Return (X, Y) of the center of cell containing provided text 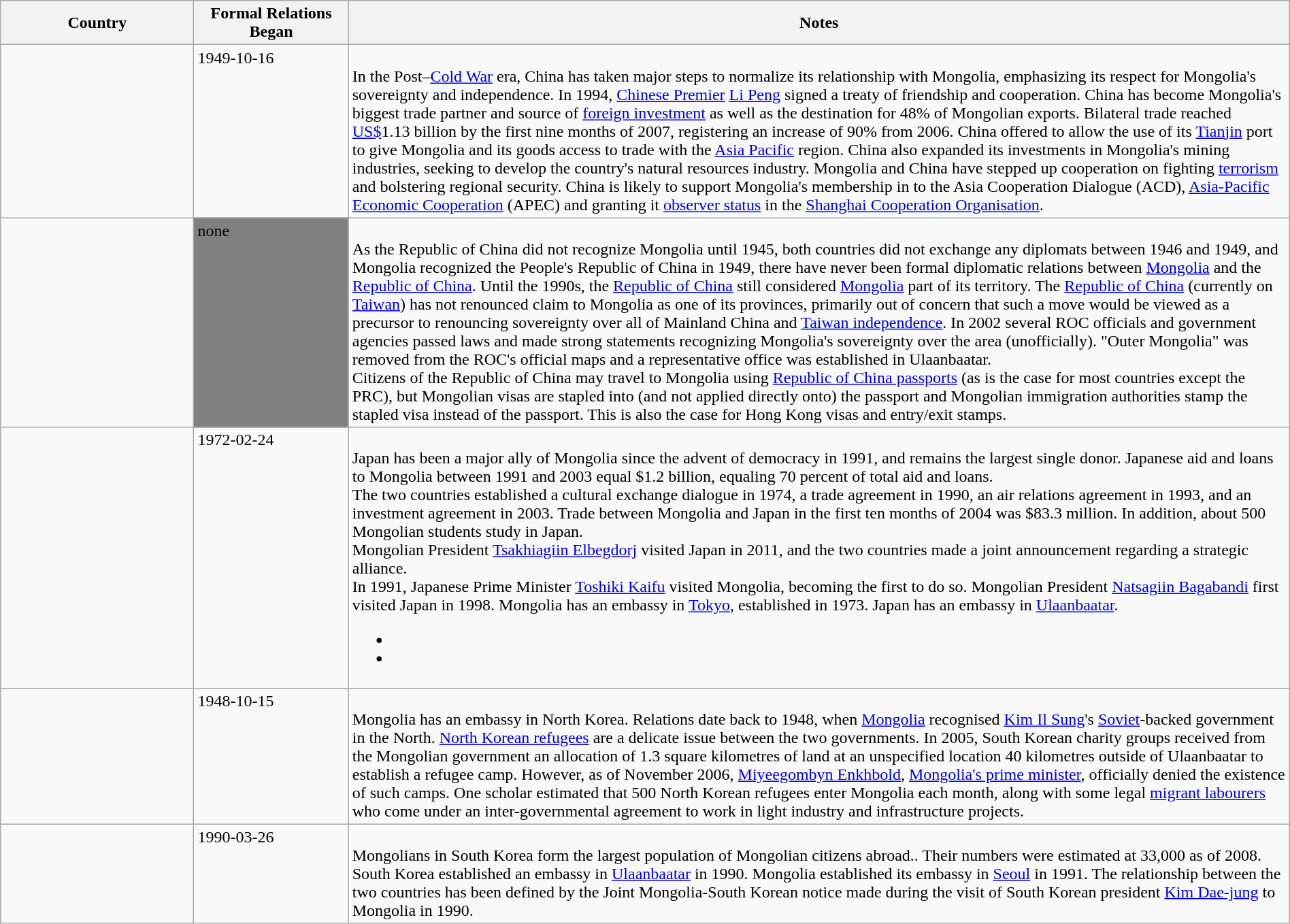
1948-10-15 (271, 756)
1949-10-16 (271, 131)
Formal Relations Began (271, 23)
none (271, 323)
Notes (819, 23)
Country (97, 23)
1990-03-26 (271, 874)
1972-02-24 (271, 558)
